Pinpoint the cell where the given text exists, returning its (X, Y) midpoint coordinate. 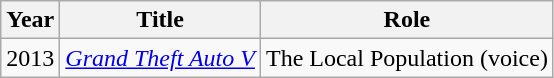
Title (160, 20)
2013 (30, 58)
Year (30, 20)
The Local Population (voice) (406, 58)
Grand Theft Auto V (160, 58)
Role (406, 20)
